From the cell containing the given text, extract its center point as [x, y] coordinate. 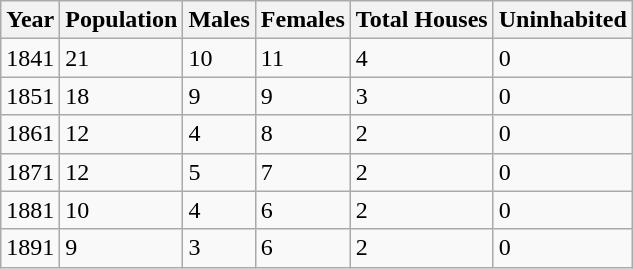
Population [122, 20]
21 [122, 58]
Males [219, 20]
1851 [30, 96]
Females [302, 20]
1861 [30, 134]
1871 [30, 172]
11 [302, 58]
8 [302, 134]
18 [122, 96]
7 [302, 172]
5 [219, 172]
Uninhabited [562, 20]
1891 [30, 248]
Total Houses [422, 20]
1881 [30, 210]
1841 [30, 58]
Year [30, 20]
